Capture the cell that displays the provided text and extract its [x, y] central coordinate. 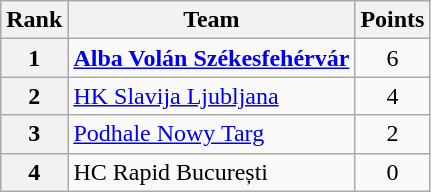
HC Rapid București [212, 172]
Podhale Nowy Targ [212, 134]
1 [34, 58]
Rank [34, 20]
Points [392, 20]
0 [392, 172]
HK Slavija Ljubljana [212, 96]
Alba Volán Székesfehérvár [212, 58]
Team [212, 20]
6 [392, 58]
3 [34, 134]
